Identify which cell holds the provided text, then report its (X, Y) central coordinate. 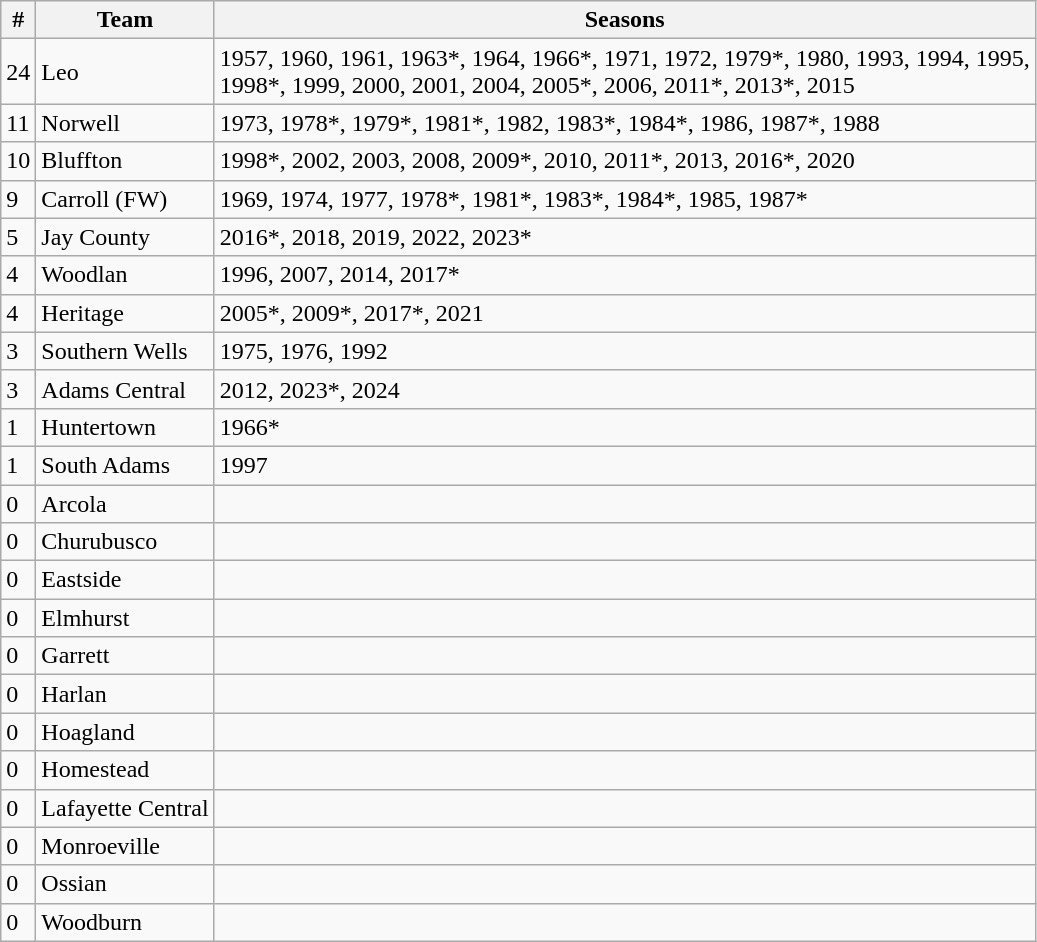
1969, 1974, 1977, 1978*, 1981*, 1983*, 1984*, 1985, 1987* (624, 199)
10 (18, 161)
1997 (624, 465)
Lafayette Central (125, 808)
5 (18, 237)
Ossian (125, 884)
Hoagland (125, 732)
1957, 1960, 1961, 1963*, 1964, 1966*, 1971, 1972, 1979*, 1980, 1993, 1994, 1995,1998*, 1999, 2000, 2001, 2004, 2005*, 2006, 2011*, 2013*, 2015 (624, 72)
South Adams (125, 465)
Heritage (125, 313)
2012, 2023*, 2024 (624, 389)
Adams Central (125, 389)
1975, 1976, 1992 (624, 351)
Norwell (125, 123)
Southern Wells (125, 351)
Bluffton (125, 161)
Woodlan (125, 275)
Team (125, 20)
Leo (125, 72)
Arcola (125, 503)
Huntertown (125, 427)
Harlan (125, 694)
1996, 2007, 2014, 2017* (624, 275)
2016*, 2018, 2019, 2022, 2023* (624, 237)
Garrett (125, 656)
9 (18, 199)
Woodburn (125, 922)
Seasons (624, 20)
2005*, 2009*, 2017*, 2021 (624, 313)
Eastside (125, 580)
Elmhurst (125, 618)
Monroeville (125, 846)
11 (18, 123)
Carroll (FW) (125, 199)
# (18, 20)
Homestead (125, 770)
24 (18, 72)
1973, 1978*, 1979*, 1981*, 1982, 1983*, 1984*, 1986, 1987*, 1988 (624, 123)
Jay County (125, 237)
1966* (624, 427)
1998*, 2002, 2003, 2008, 2009*, 2010, 2011*, 2013, 2016*, 2020 (624, 161)
Churubusco (125, 542)
